Capture the cell that displays the provided text and extract its (X, Y) central coordinate. 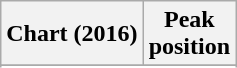
Peakposition (189, 34)
Chart (2016) (72, 34)
